Identify which cell holds the provided text, then report its [X, Y] central coordinate. 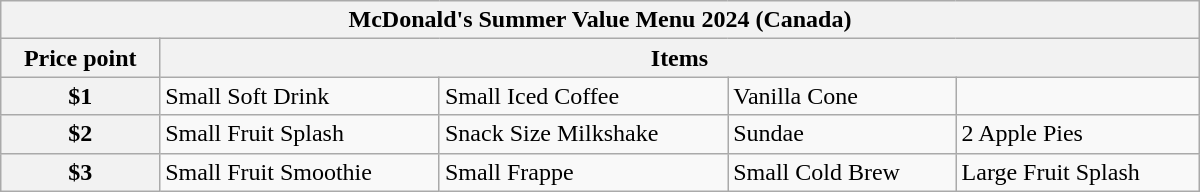
Items [680, 58]
Small Fruit Splash [300, 134]
Small Soft Drink [300, 96]
McDonald's Summer Value Menu 2024 (Canada) [600, 20]
$1 [80, 96]
Small Cold Brew [842, 172]
2 Apple Pies [1078, 134]
Price point [80, 58]
Snack Size Milkshake [583, 134]
$3 [80, 172]
Small Fruit Smoothie [300, 172]
Vanilla Cone [842, 96]
Small Iced Coffee [583, 96]
Large Fruit Splash [1078, 172]
Small Frappe [583, 172]
$2 [80, 134]
Sundae [842, 134]
